Extract the [x, y] coordinate from the center of the cell holding the provided text.  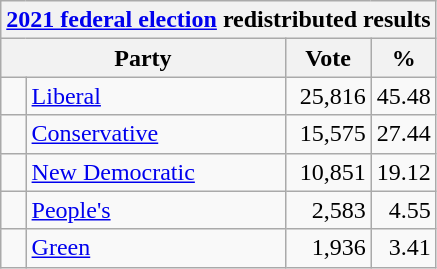
2,583 [328, 210]
Green [156, 248]
15,575 [328, 134]
45.48 [404, 96]
10,851 [328, 172]
% [404, 58]
19.12 [404, 172]
People's [156, 210]
Liberal [156, 96]
Vote [328, 58]
3.41 [404, 248]
Party [143, 58]
4.55 [404, 210]
27.44 [404, 134]
25,816 [328, 96]
New Democratic [156, 172]
2021 federal election redistributed results [218, 20]
Conservative [156, 134]
1,936 [328, 248]
